Determine the [x, y] coordinate at the center of the cell enclosing the given text.  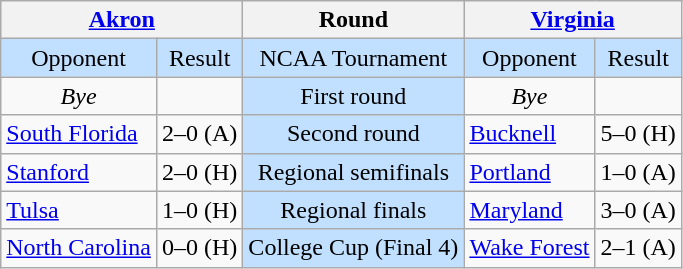
2–1 (A) [638, 248]
2–0 (H) [199, 172]
North Carolina [79, 248]
Wake Forest [530, 248]
Round [354, 20]
Tulsa [79, 210]
Maryland [530, 210]
2–0 (A) [199, 134]
Virginia [573, 20]
Bucknell [530, 134]
College Cup (Final 4) [354, 248]
Regional finals [354, 210]
NCAA Tournament [354, 58]
South Florida [79, 134]
Portland [530, 172]
0–0 (H) [199, 248]
Stanford [79, 172]
First round [354, 96]
1–0 (A) [638, 172]
3–0 (A) [638, 210]
5–0 (H) [638, 134]
Akron [122, 20]
1–0 (H) [199, 210]
Second round [354, 134]
Regional semifinals [354, 172]
